From the cell containing the given text, extract its center point as (x, y) coordinate. 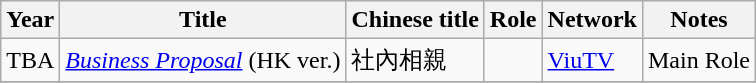
ViuTV (592, 60)
Notes (698, 20)
Chinese title (415, 20)
Year (30, 20)
Network (592, 20)
社內相親 (415, 60)
Main Role (698, 60)
Business Proposal (HK ver.) (203, 60)
Role (513, 20)
Title (203, 20)
TBA (30, 60)
